Identify which cell holds the provided text, then report its (x, y) central coordinate. 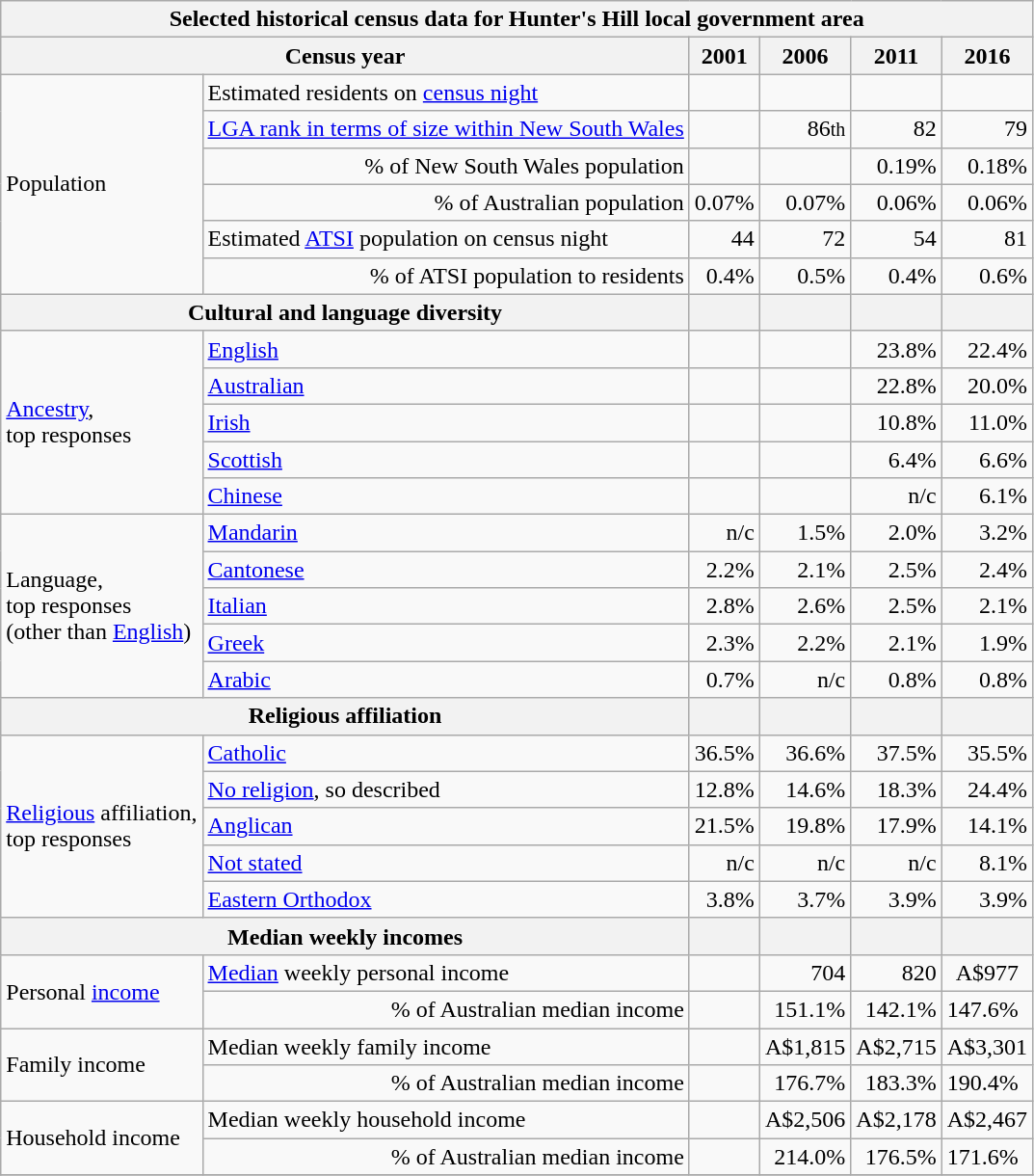
Scottish (445, 460)
Religious affiliation (345, 716)
Religious affiliation,top responses (102, 826)
Anglican (445, 826)
No religion, so described (445, 789)
2.3% (725, 643)
Cultural and language diversity (345, 312)
Not stated (445, 863)
2.6% (805, 606)
72 (805, 239)
79 (987, 129)
Greek (445, 643)
37.5% (896, 753)
Median weekly incomes (345, 936)
6.6% (987, 460)
2006 (805, 56)
0.7% (725, 680)
1.5% (805, 533)
Estimated ATSI population on census night (445, 239)
10.8% (896, 422)
2016 (987, 56)
704 (805, 973)
English (445, 349)
214.0% (805, 1157)
Personal income (102, 991)
22.4% (987, 349)
1.9% (987, 643)
14.1% (987, 826)
Median weekly personal income (445, 973)
0.5% (805, 276)
Cantonese (445, 570)
2.0% (896, 533)
35.5% (987, 753)
Eastern Orthodox (445, 899)
Selected historical census data for Hunter's Hill local government area (517, 19)
A$2,506 (805, 1120)
Italian (445, 606)
11.0% (987, 422)
A$1,815 (805, 1046)
21.5% (725, 826)
36.6% (805, 753)
171.6% (987, 1157)
Australian (445, 386)
6.1% (987, 496)
LGA rank in terms of size within New South Wales (445, 129)
176.7% (805, 1083)
190.4% (987, 1083)
Language,top responses(other than English) (102, 606)
Median weekly family income (445, 1046)
82 (896, 129)
36.5% (725, 753)
142.1% (896, 1009)
54 (896, 239)
17.9% (896, 826)
2011 (896, 56)
81 (987, 239)
820 (896, 973)
Chinese (445, 496)
151.1% (805, 1009)
Catholic (445, 753)
Ancestry,top responses (102, 422)
3.8% (725, 899)
24.4% (987, 789)
23.8% (896, 349)
% of ATSI population to residents (445, 276)
2001 (725, 56)
0.6% (987, 276)
Census year (345, 56)
A$2,715 (896, 1046)
22.8% (896, 386)
Arabic (445, 680)
18.3% (896, 789)
Estimated residents on census night (445, 93)
44 (725, 239)
% of Australian population (445, 202)
147.6% (987, 1009)
86th (805, 129)
20.0% (987, 386)
2.8% (725, 606)
Median weekly household income (445, 1120)
14.6% (805, 789)
Population (102, 184)
2.4% (987, 570)
8.1% (987, 863)
Family income (102, 1064)
6.4% (896, 460)
176.5% (896, 1157)
Household income (102, 1138)
0.19% (896, 166)
A$977 (987, 973)
Mandarin (445, 533)
0.18% (987, 166)
183.3% (896, 1083)
A$2,178 (896, 1120)
12.8% (725, 789)
A$2,467 (987, 1120)
A$3,301 (987, 1046)
% of New South Wales population (445, 166)
Irish (445, 422)
3.7% (805, 899)
19.8% (805, 826)
3.2% (987, 533)
